Identify which cell holds the provided text, then report its (x, y) central coordinate. 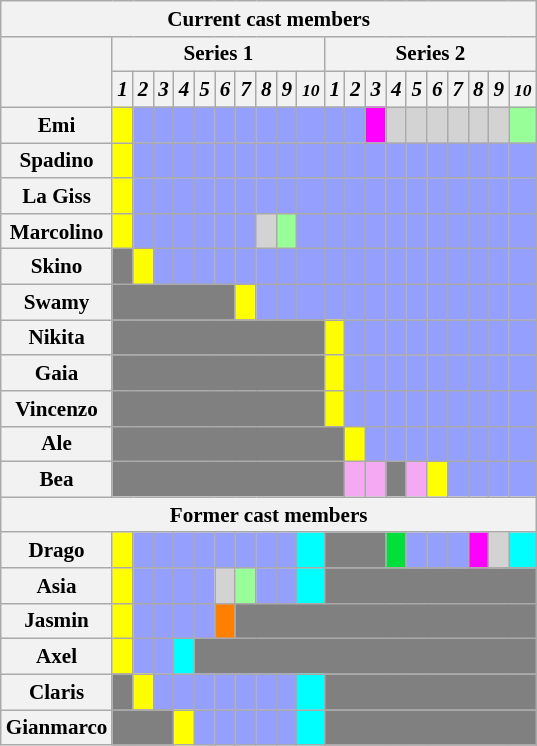
Series 2 (430, 54)
Vincenzo (57, 408)
Claris (57, 692)
Gaia (57, 372)
Axel (57, 656)
Ale (57, 444)
Jasmin (57, 620)
Drago (57, 550)
Marcolino (57, 230)
Emi (57, 124)
Former cast members (269, 514)
Skino (57, 266)
Series 1 (218, 54)
Swamy (57, 302)
Current cast members (269, 18)
Gianmarco (57, 728)
Nikita (57, 338)
Spadino (57, 160)
Asia (57, 586)
La Giss (57, 196)
Bea (57, 480)
